Return the [x, y] coordinate for the center point of the cell that contains the specified text.  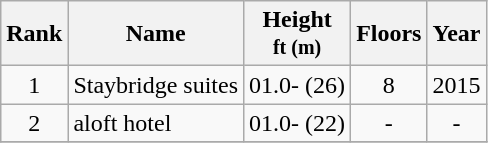
01.0- (26) [298, 85]
aloft hotel [156, 123]
2 [34, 123]
1 [34, 85]
Heightft (m) [298, 34]
Name [156, 34]
Floors [389, 34]
8 [389, 85]
Year [456, 34]
2015 [456, 85]
Rank [34, 34]
Staybridge suites [156, 85]
01.0- (22) [298, 123]
